Locate the cell with the specified text and output its (X, Y) center coordinate. 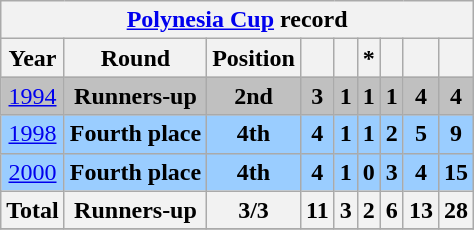
Position (254, 58)
Round (135, 58)
6 (392, 210)
Polynesia Cup record (238, 20)
1998 (33, 134)
2nd (254, 96)
11 (317, 210)
15 (456, 172)
28 (456, 210)
Year (33, 58)
* (368, 58)
0 (368, 172)
Total (33, 210)
2000 (33, 172)
1994 (33, 96)
5 (420, 134)
13 (420, 210)
9 (456, 134)
3/3 (254, 210)
